Output the (x, y) coordinate of the center of the cell containing the given text.  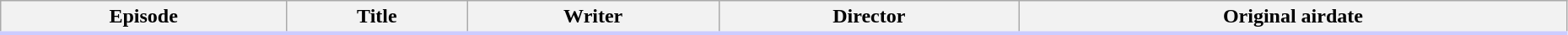
Writer (593, 17)
Episode (143, 17)
Title (376, 17)
Director (869, 17)
Original airdate (1292, 17)
